Locate the cell with the specified text and output its [X, Y] center coordinate. 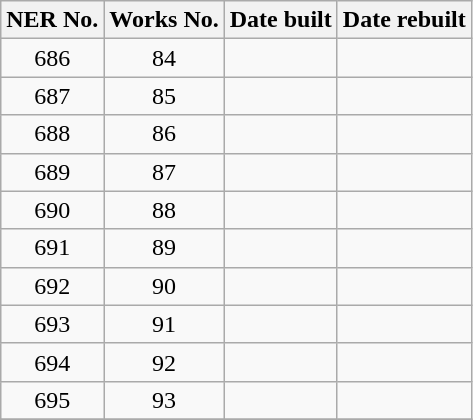
Date rebuilt [404, 20]
Works No. [164, 20]
88 [164, 210]
693 [52, 324]
90 [164, 286]
92 [164, 362]
91 [164, 324]
89 [164, 248]
689 [52, 172]
Date built [280, 20]
695 [52, 400]
686 [52, 58]
93 [164, 400]
687 [52, 96]
692 [52, 286]
86 [164, 134]
84 [164, 58]
694 [52, 362]
NER No. [52, 20]
87 [164, 172]
691 [52, 248]
688 [52, 134]
85 [164, 96]
690 [52, 210]
